Output the [x, y] coordinate of the center of the cell containing the given text.  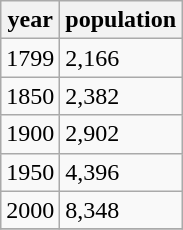
population [121, 20]
1850 [30, 96]
2,166 [121, 58]
2000 [30, 210]
1900 [30, 134]
2,902 [121, 134]
1799 [30, 58]
2,382 [121, 96]
year [30, 20]
1950 [30, 172]
8,348 [121, 210]
4,396 [121, 172]
